Find where the given text appears and provide that cell's center as (X, Y) coordinate. 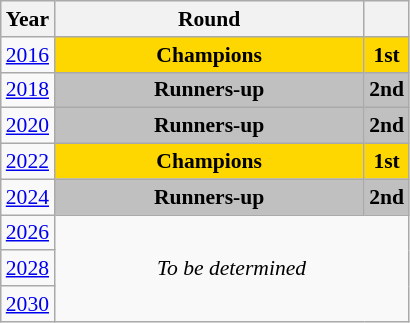
2026 (28, 233)
2030 (28, 304)
2028 (28, 269)
Round (209, 19)
2016 (28, 55)
Year (28, 19)
2020 (28, 126)
To be determined (232, 268)
2022 (28, 162)
2024 (28, 197)
2018 (28, 90)
